Return the [X, Y] coordinate for the center point of the cell that contains the specified text.  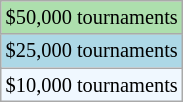
$10,000 tournaments [92, 85]
$50,000 tournaments [92, 17]
$25,000 tournaments [92, 51]
